Extract the [x, y] coordinate from the center of the cell holding the provided text.  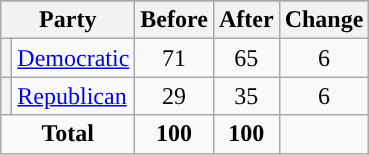
71 [174, 58]
29 [174, 96]
Before [174, 20]
After [246, 20]
Party [68, 20]
Change [324, 20]
65 [246, 58]
Republican [74, 96]
Total [68, 134]
Democratic [74, 58]
35 [246, 96]
